Capture the cell that displays the provided text and extract its [X, Y] central coordinate. 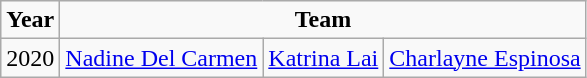
Year [30, 20]
Team [323, 20]
Nadine Del Carmen [162, 58]
Charlayne Espinosa [485, 58]
Katrina Lai [324, 58]
2020 [30, 58]
